Output the (x, y) coordinate of the center of the cell containing the given text.  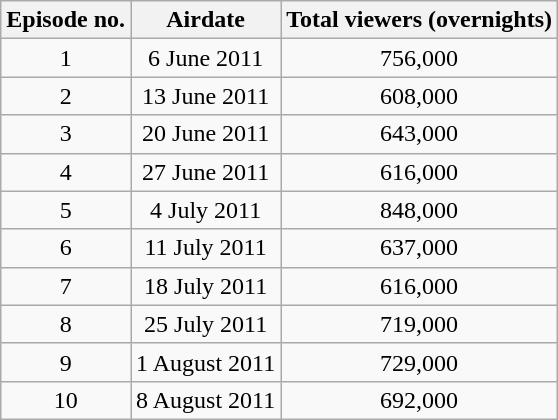
719,000 (420, 324)
4 July 2011 (206, 210)
1 August 2011 (206, 362)
Episode no. (66, 20)
25 July 2011 (206, 324)
692,000 (420, 400)
5 (66, 210)
7 (66, 286)
Airdate (206, 20)
608,000 (420, 96)
27 June 2011 (206, 172)
Total viewers (overnights) (420, 20)
756,000 (420, 58)
10 (66, 400)
848,000 (420, 210)
637,000 (420, 248)
2 (66, 96)
6 June 2011 (206, 58)
8 August 2011 (206, 400)
3 (66, 134)
6 (66, 248)
9 (66, 362)
13 June 2011 (206, 96)
4 (66, 172)
20 June 2011 (206, 134)
11 July 2011 (206, 248)
18 July 2011 (206, 286)
1 (66, 58)
643,000 (420, 134)
729,000 (420, 362)
8 (66, 324)
